Pinpoint the cell where the given text exists, returning its (X, Y) midpoint coordinate. 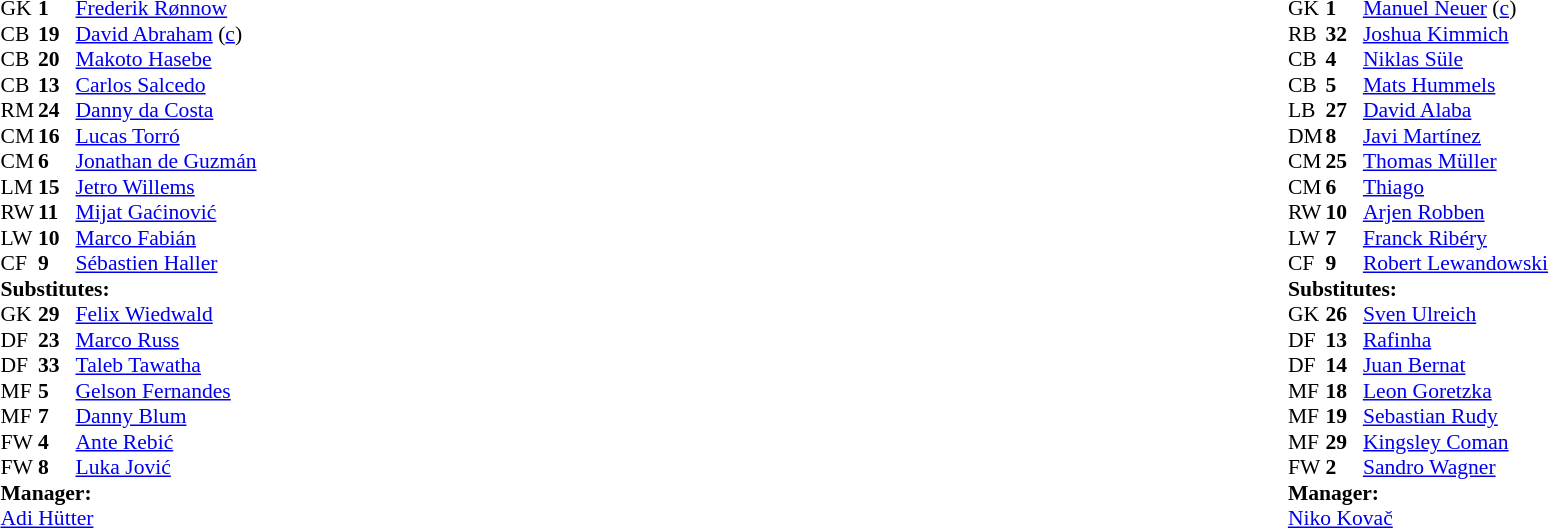
16 (57, 136)
Makoto Hasebe (166, 59)
2 (1344, 467)
18 (1344, 391)
Leon Goretzka (1456, 391)
David Abraham (c) (166, 34)
33 (57, 365)
Ante Rebić (166, 442)
24 (57, 111)
Juan Bernat (1456, 365)
Felix Wiedwald (166, 315)
Joshua Kimmich (1456, 34)
11 (57, 213)
25 (1344, 161)
26 (1344, 315)
Danny da Costa (166, 111)
Jonathan de Guzmán (166, 161)
Sven Ulreich (1456, 315)
Javi Martínez (1456, 136)
Luka Jović (166, 467)
15 (57, 187)
RM (19, 111)
LB (1307, 111)
Kingsley Coman (1456, 442)
Rafinha (1456, 340)
David Alaba (1456, 111)
Marco Russ (166, 340)
RB (1307, 34)
Thiago (1456, 187)
Mats Hummels (1456, 85)
Arjen Robben (1456, 213)
Jetro Willems (166, 187)
Taleb Tawatha (166, 365)
LM (19, 187)
Sandro Wagner (1456, 467)
Marco Fabián (166, 238)
Danny Blum (166, 417)
14 (1344, 365)
Thomas Müller (1456, 161)
27 (1344, 111)
Sebastian Rudy (1456, 417)
Sébastien Haller (166, 263)
32 (1344, 34)
Robert Lewandowski (1456, 263)
20 (57, 59)
Carlos Salcedo (166, 85)
Gelson Fernandes (166, 391)
23 (57, 340)
Lucas Torró (166, 136)
Franck Ribéry (1456, 238)
DM (1307, 136)
Niklas Süle (1456, 59)
Mijat Gaćinović (166, 213)
